For the text-containing cell, return its midpoint in [X, Y] coordinate format. 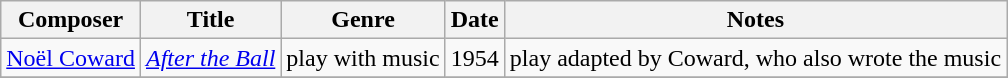
Genre [363, 20]
play with music [363, 58]
Title [210, 20]
1954 [474, 58]
Date [474, 20]
Notes [755, 20]
Composer [71, 20]
Noël Coward [71, 58]
play adapted by Coward, who also wrote the music [755, 58]
After the Ball [210, 58]
